Locate the cell with the specified text and output its (x, y) center coordinate. 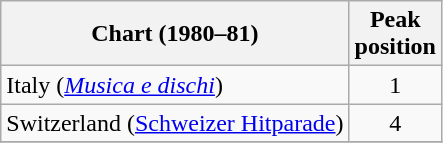
Chart (1980–81) (175, 34)
4 (395, 123)
1 (395, 85)
Peakposition (395, 34)
Italy (Musica e dischi) (175, 85)
Switzerland (Schweizer Hitparade) (175, 123)
